From the cell containing the given text, extract its center point as (X, Y) coordinate. 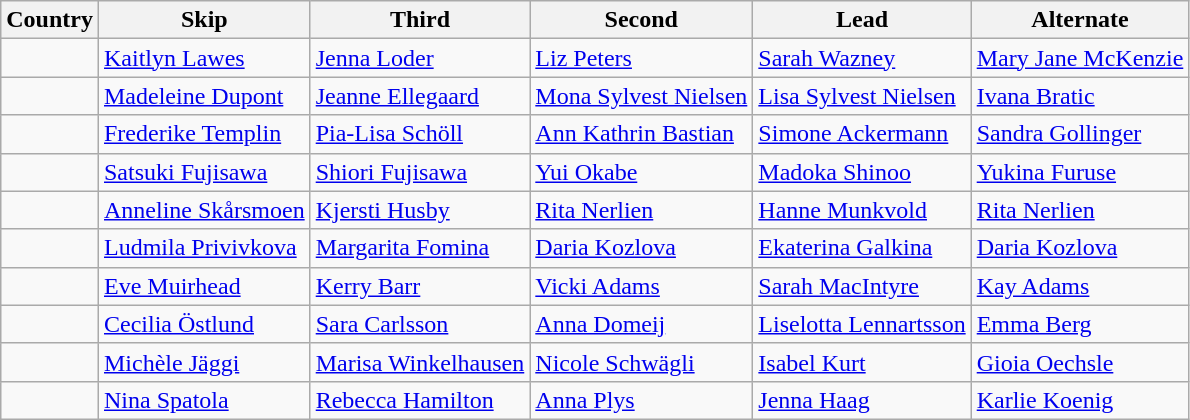
Rebecca Hamilton (420, 400)
Anna Plys (642, 400)
Lead (862, 20)
Margarita Fomina (420, 248)
Shiori Fujisawa (420, 172)
Sarah MacIntyre (862, 286)
Jenna Loder (420, 58)
Sandra Gollinger (1080, 134)
Yukina Furuse (1080, 172)
Ann Kathrin Bastian (642, 134)
Nina Spatola (204, 400)
Michèle Jäggi (204, 362)
Lisa Sylvest Nielsen (862, 96)
Kerry Barr (420, 286)
Mona Sylvest Nielsen (642, 96)
Eve Muirhead (204, 286)
Gioia Oechsle (1080, 362)
Alternate (1080, 20)
Madeleine Dupont (204, 96)
Frederike Templin (204, 134)
Satsuki Fujisawa (204, 172)
Anneline Skårsmoen (204, 210)
Kay Adams (1080, 286)
Mary Jane McKenzie (1080, 58)
Isabel Kurt (862, 362)
Ludmila Privivkova (204, 248)
Anna Domeij (642, 324)
Kaitlyn Lawes (204, 58)
Liselotta Lennartsson (862, 324)
Simone Ackermann (862, 134)
Second (642, 20)
Yui Okabe (642, 172)
Emma Berg (1080, 324)
Liz Peters (642, 58)
Kjersti Husby (420, 210)
Sarah Wazney (862, 58)
Third (420, 20)
Karlie Koenig (1080, 400)
Pia-Lisa Schöll (420, 134)
Nicole Schwägli (642, 362)
Cecilia Östlund (204, 324)
Jeanne Ellegaard (420, 96)
Vicki Adams (642, 286)
Marisa Winkelhausen (420, 362)
Ekaterina Galkina (862, 248)
Ivana Bratic (1080, 96)
Jenna Haag (862, 400)
Madoka Shinoo (862, 172)
Sara Carlsson (420, 324)
Hanne Munkvold (862, 210)
Skip (204, 20)
Country (50, 20)
